Find where the given text appears and provide that cell's center as [X, Y] coordinate. 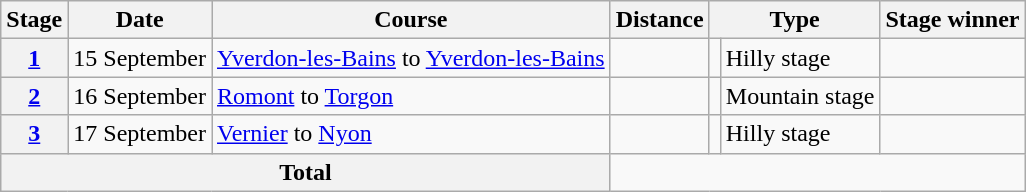
Stage winner [952, 20]
15 September [140, 58]
Distance [660, 20]
Total [306, 172]
17 September [140, 134]
Stage [34, 20]
Romont to Torgon [412, 96]
Yverdon-les-Bains to Yverdon-les-Bains [412, 58]
16 September [140, 96]
1 [34, 58]
Mountain stage [800, 96]
3 [34, 134]
Type [794, 20]
Vernier to Nyon [412, 134]
2 [34, 96]
Course [412, 20]
Date [140, 20]
